Return [x, y] of the center of cell containing provided text 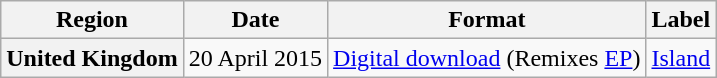
20 April 2015 [255, 58]
Region [92, 20]
United Kingdom [92, 58]
Digital download (Remixes EP) [487, 58]
Format [487, 20]
Date [255, 20]
Label [681, 20]
Island [681, 58]
